Identify which cell holds the provided text, then report its (X, Y) central coordinate. 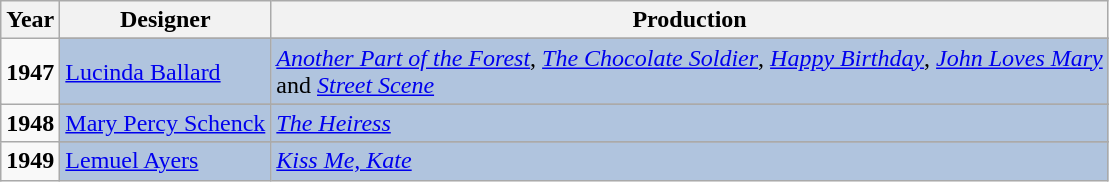
Mary Percy Schenck (166, 123)
1948 (30, 123)
Designer (166, 20)
Another Part of the Forest, The Chocolate Soldier, Happy Birthday, John Loves Mary and Street Scene (690, 72)
Lucinda Ballard (166, 72)
Lemuel Ayers (166, 161)
1947 (30, 72)
1949 (30, 161)
Year (30, 20)
Production (690, 20)
The Heiress (690, 123)
Kiss Me, Kate (690, 161)
